Identify which cell holds the provided text, then report its [x, y] central coordinate. 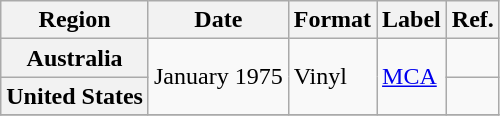
Date [218, 20]
United States [75, 96]
January 1975 [218, 77]
Vinyl [332, 77]
Australia [75, 58]
Label [412, 20]
Ref. [472, 20]
Region [75, 20]
Format [332, 20]
MCA [412, 77]
